Pinpoint the cell where the given text exists, returning its (X, Y) midpoint coordinate. 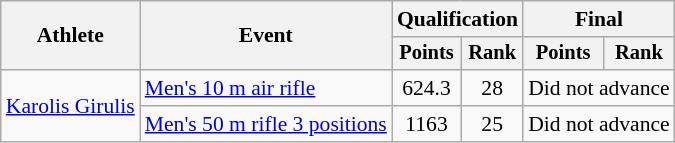
Event (266, 36)
Final (599, 19)
Men's 50 m rifle 3 positions (266, 124)
Athlete (70, 36)
Men's 10 m air rifle (266, 88)
25 (492, 124)
1163 (426, 124)
Karolis Girulis (70, 106)
624.3 (426, 88)
Qualification (458, 19)
28 (492, 88)
